Find where the given text appears and provide that cell's center as (x, y) coordinate. 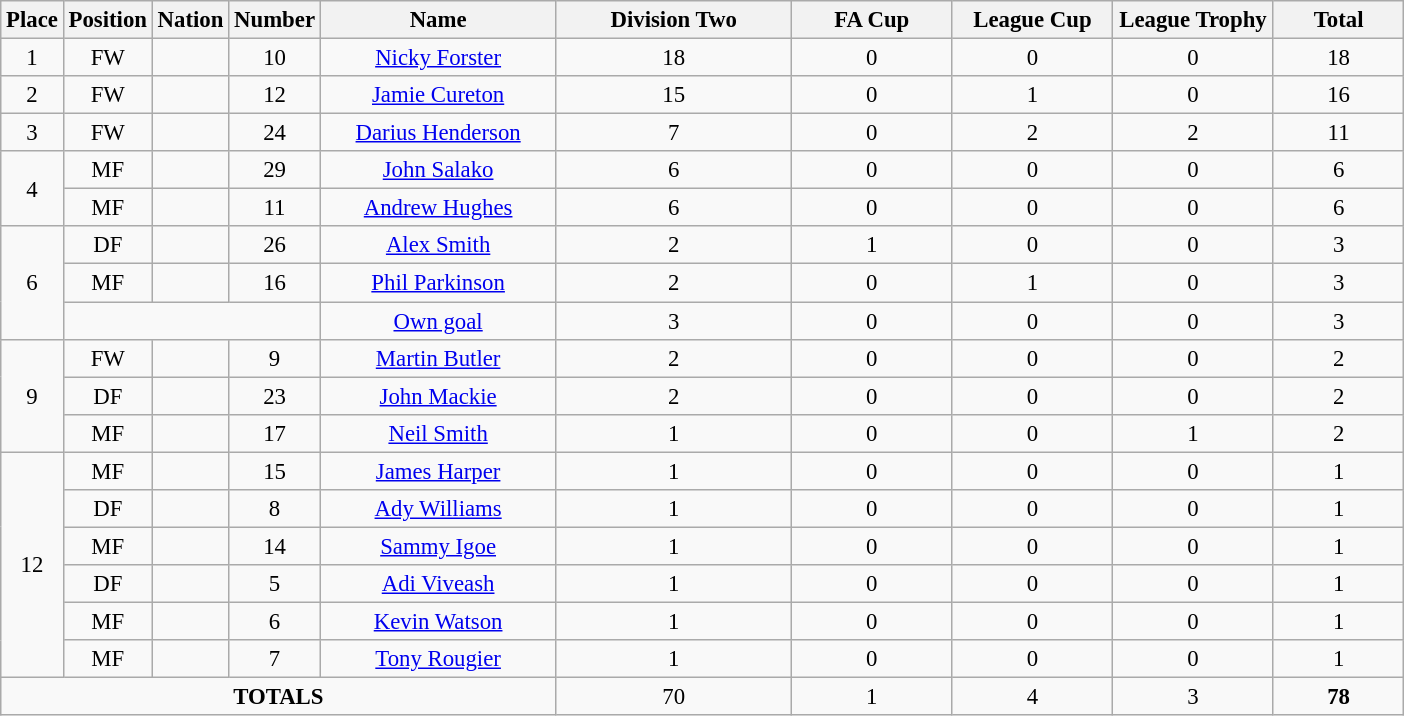
Ady Williams (438, 509)
Nation (190, 20)
70 (674, 697)
Sammy Igoe (438, 546)
14 (275, 546)
Kevin Watson (438, 621)
78 (1338, 697)
5 (275, 584)
Phil Parkinson (438, 283)
23 (275, 396)
Alex Smith (438, 245)
League Cup (1032, 20)
17 (275, 433)
John Salako (438, 170)
Jamie Cureton (438, 95)
Andrew Hughes (438, 208)
Place (32, 20)
Number (275, 20)
Adi Viveash (438, 584)
Name (438, 20)
TOTALS (278, 697)
29 (275, 170)
James Harper (438, 471)
Martin Butler (438, 358)
Division Two (674, 20)
8 (275, 509)
10 (275, 58)
Total (1338, 20)
League Trophy (1194, 20)
Tony Rougier (438, 659)
Darius Henderson (438, 133)
FA Cup (872, 20)
Position (108, 20)
John Mackie (438, 396)
Own goal (438, 321)
Neil Smith (438, 433)
Nicky Forster (438, 58)
26 (275, 245)
24 (275, 133)
